For the text-containing cell, return its midpoint in [X, Y] coordinate format. 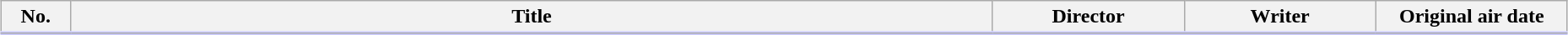
Original air date [1472, 17]
Director [1089, 17]
Writer [1279, 17]
No. [35, 17]
Title [532, 17]
